Return the (x, y) coordinate for the center point of the cell that contains the specified text.  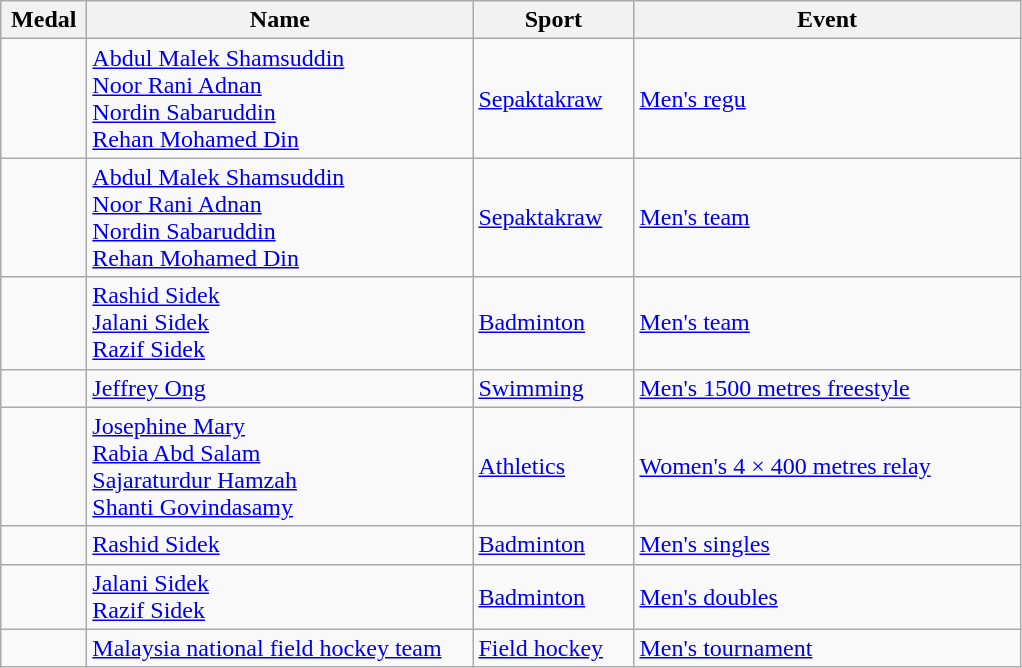
Josephine MaryRabia Abd SalamSajaraturdur HamzahShanti Govindasamy (280, 466)
Swimming (554, 388)
Athletics (554, 466)
Rashid Sidek (280, 545)
Women's 4 × 400 metres relay (827, 466)
Sport (554, 20)
Field hockey (554, 648)
Jalani SidekRazif Sidek (280, 596)
Medal (44, 20)
Men's 1500 metres freestyle (827, 388)
Rashid SidekJalani SidekRazif Sidek (280, 323)
Malaysia national field hockey team (280, 648)
Men's tournament (827, 648)
Name (280, 20)
Men's regu (827, 98)
Men's singles (827, 545)
Men's doubles (827, 596)
Event (827, 20)
Jeffrey Ong (280, 388)
